For the text-containing cell, return its midpoint in (x, y) coordinate format. 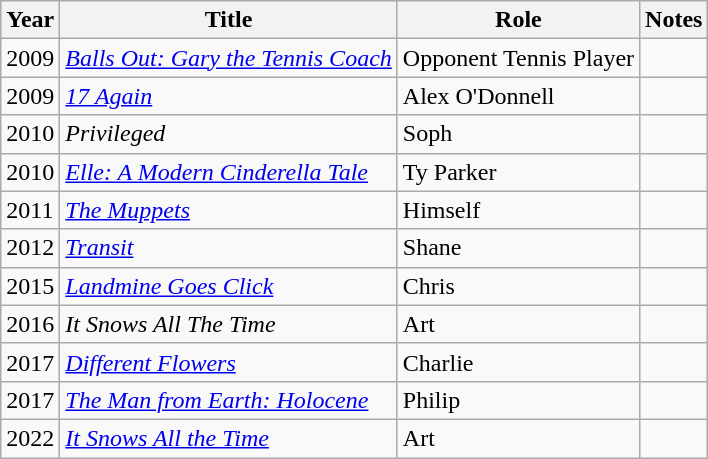
2015 (30, 286)
Privileged (229, 134)
Charlie (518, 362)
Landmine Goes Click (229, 286)
Shane (518, 248)
Transit (229, 248)
It Snows All The Time (229, 324)
17 Again (229, 96)
Balls Out: Gary the Tennis Coach (229, 58)
Ty Parker (518, 172)
Soph (518, 134)
Notes (674, 20)
It Snows All the Time (229, 438)
Opponent Tennis Player (518, 58)
The Man from Earth: Holocene (229, 400)
Elle: A Modern Cinderella Tale (229, 172)
2022 (30, 438)
Chris (518, 286)
Philip (518, 400)
2012 (30, 248)
2016 (30, 324)
Year (30, 20)
Himself (518, 210)
Title (229, 20)
Different Flowers (229, 362)
2011 (30, 210)
Role (518, 20)
The Muppets (229, 210)
Alex O'Donnell (518, 96)
